Extract the [x, y] coordinate from the center of the cell holding the provided text.  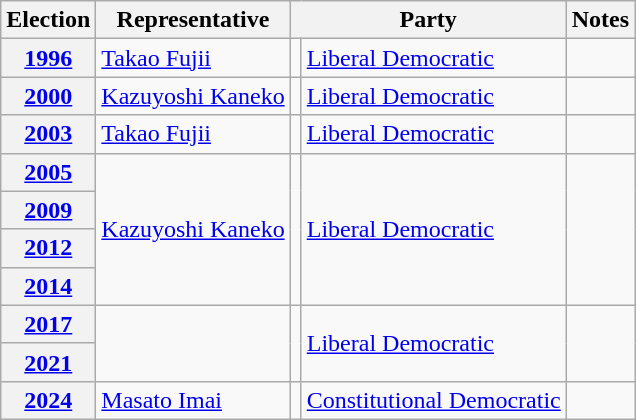
Constitutional Democratic [434, 400]
2000 [48, 96]
Notes [600, 20]
2003 [48, 134]
Representative [193, 20]
Election [48, 20]
2012 [48, 248]
2005 [48, 172]
Masato Imai [193, 400]
2009 [48, 210]
2024 [48, 400]
2014 [48, 286]
Party [428, 20]
2021 [48, 362]
2017 [48, 324]
1996 [48, 58]
